Provide the (x, y) coordinate of the cell's center where the given text is located.  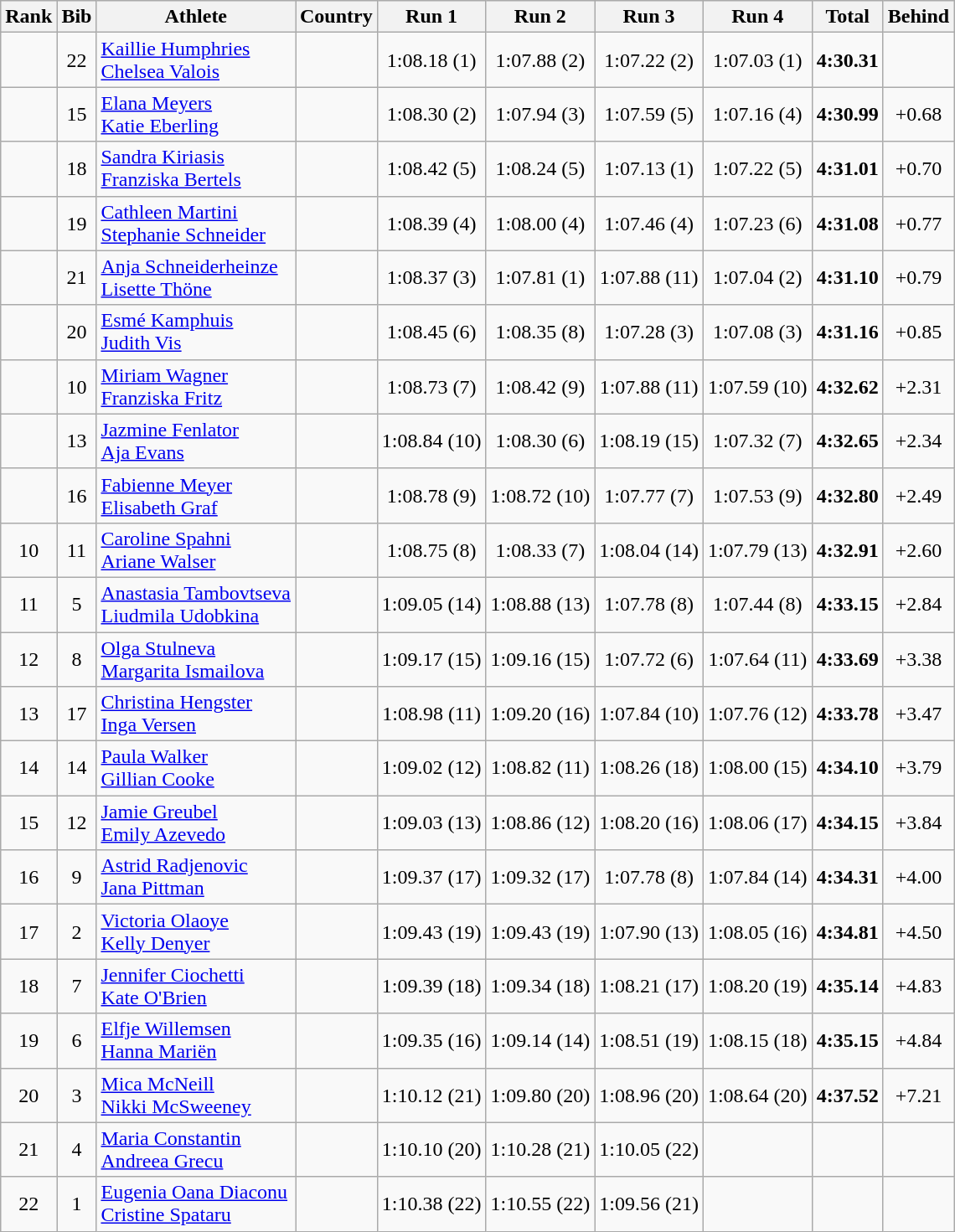
8 (77, 658)
4:32.62 (848, 387)
1:08.05 (16) (757, 931)
1:09.02 (12) (431, 769)
4 (77, 1149)
+4.84 (918, 1040)
4:30.31 (848, 60)
1:09.39 (18) (431, 987)
+2.31 (918, 387)
1:07.22 (5) (757, 169)
Jazmine FenlatorAja Evans (196, 441)
1:07.03 (1) (757, 60)
4:31.16 (848, 332)
Jennifer CiochettiKate O'Brien (196, 987)
Run 3 (649, 17)
+3.84 (918, 822)
1:10.38 (22) (431, 1204)
1:07.28 (3) (649, 332)
1:08.20 (16) (649, 822)
1:08.19 (15) (649, 441)
1:07.22 (2) (649, 60)
1:09.80 (20) (540, 1095)
1:08.24 (5) (540, 169)
1:08.06 (17) (757, 822)
Anastasia TambovtsevaLiudmila Udobkina (196, 605)
1:10.28 (21) (540, 1149)
1:10.55 (22) (540, 1204)
Bib (77, 17)
1:07.76 (12) (757, 714)
Fabienne MeyerElisabeth Graf (196, 496)
1:07.90 (13) (649, 931)
1:07.04 (2) (757, 278)
1:07.84 (14) (757, 878)
4:33.69 (848, 658)
1:07.84 (10) (649, 714)
1:08.98 (11) (431, 714)
1:10.10 (20) (431, 1149)
4:32.65 (848, 441)
Athlete (196, 17)
+4.50 (918, 931)
1:08.26 (18) (649, 769)
Run 2 (540, 17)
4:32.80 (848, 496)
+7.21 (918, 1095)
1:08.00 (15) (757, 769)
Olga StulnevaMargarita Ismailova (196, 658)
1:07.46 (4) (649, 223)
+0.68 (918, 114)
Christina HengsterInga Versen (196, 714)
1:09.35 (16) (431, 1040)
4:34.31 (848, 878)
1:07.94 (3) (540, 114)
4:37.52 (848, 1095)
1:08.78 (9) (431, 496)
9 (77, 878)
7 (77, 987)
1:08.30 (2) (431, 114)
Run 4 (757, 17)
Elfje WillemsenHanna Mariën (196, 1040)
Esmé KamphuisJudith Vis (196, 332)
1:07.59 (5) (649, 114)
4:35.15 (848, 1040)
Country (336, 17)
+2.34 (918, 441)
1:07.77 (7) (649, 496)
+0.85 (918, 332)
1:08.15 (18) (757, 1040)
+4.00 (918, 878)
4:30.99 (848, 114)
1:08.39 (4) (431, 223)
1:09.05 (14) (431, 605)
1:07.64 (11) (757, 658)
1:08.42 (9) (540, 387)
+0.70 (918, 169)
1:08.75 (8) (431, 549)
1 (77, 1204)
1:07.81 (1) (540, 278)
1:08.72 (10) (540, 496)
+2.49 (918, 496)
1:07.16 (4) (757, 114)
Sandra KiriasisFranziska Bertels (196, 169)
+4.83 (918, 987)
+0.79 (918, 278)
Victoria OlaoyeKelly Denyer (196, 931)
4:31.01 (848, 169)
1:09.20 (16) (540, 714)
Kaillie HumphriesChelsea Valois (196, 60)
1:08.20 (19) (757, 987)
1:07.59 (10) (757, 387)
4:31.10 (848, 278)
4:33.78 (848, 714)
1:08.35 (8) (540, 332)
1:08.21 (17) (649, 987)
1:08.51 (19) (649, 1040)
1:08.64 (20) (757, 1095)
Jamie GreubelEmily Azevedo (196, 822)
+3.47 (918, 714)
1:08.82 (11) (540, 769)
4:34.81 (848, 931)
1:10.05 (22) (649, 1149)
1:08.45 (6) (431, 332)
1:07.13 (1) (649, 169)
1:09.37 (17) (431, 878)
1:09.32 (17) (540, 878)
+3.79 (918, 769)
1:07.44 (8) (757, 605)
1:08.84 (10) (431, 441)
1:09.03 (13) (431, 822)
1:09.16 (15) (540, 658)
Anja SchneiderheinzeLisette Thöne (196, 278)
Behind (918, 17)
1:08.30 (6) (540, 441)
Paula WalkerGillian Cooke (196, 769)
Rank (28, 17)
1:09.14 (14) (540, 1040)
1:08.86 (12) (540, 822)
1:08.00 (4) (540, 223)
Elana MeyersKatie Eberling (196, 114)
4:35.14 (848, 987)
1:08.96 (20) (649, 1095)
1:09.34 (18) (540, 987)
Total (848, 17)
Mica McNeillNikki McSweeney (196, 1095)
1:07.72 (6) (649, 658)
1:08.88 (13) (540, 605)
1:07.23 (6) (757, 223)
Run 1 (431, 17)
1:07.08 (3) (757, 332)
1:09.56 (21) (649, 1204)
1:08.73 (7) (431, 387)
1:10.12 (21) (431, 1095)
+3.38 (918, 658)
4:33.15 (848, 605)
1:08.37 (3) (431, 278)
Astrid RadjenovicJana Pittman (196, 878)
+2.84 (918, 605)
1:07.79 (13) (757, 549)
1:08.33 (7) (540, 549)
1:08.18 (1) (431, 60)
6 (77, 1040)
1:07.32 (7) (757, 441)
+2.60 (918, 549)
Miriam WagnerFranziska Fritz (196, 387)
1:07.88 (2) (540, 60)
4:32.91 (848, 549)
Eugenia Oana DiaconuCristine Spataru (196, 1204)
4:34.15 (848, 822)
Maria ConstantinAndreea Grecu (196, 1149)
4:34.10 (848, 769)
1:08.42 (5) (431, 169)
4:31.08 (848, 223)
Cathleen MartiniStephanie Schneider (196, 223)
1:09.17 (15) (431, 658)
1:08.04 (14) (649, 549)
3 (77, 1095)
5 (77, 605)
1:07.53 (9) (757, 496)
2 (77, 931)
+0.77 (918, 223)
Caroline SpahniAriane Walser (196, 549)
